Find where the given text appears and provide that cell's center as (X, Y) coordinate. 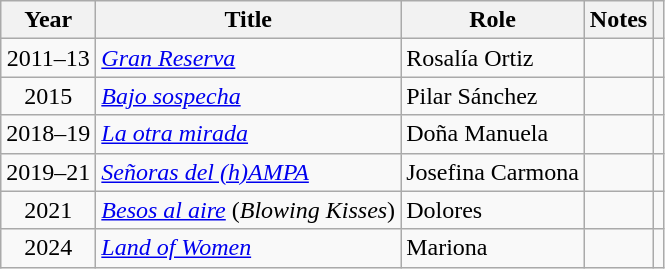
2019–21 (48, 172)
Notes (618, 20)
Land of Women (248, 248)
Bajo sospecha (248, 96)
Year (48, 20)
Señoras del (h)AMPA (248, 172)
Title (248, 20)
2024 (48, 248)
Besos al aire (Blowing Kisses) (248, 210)
2011–13 (48, 58)
Role (493, 20)
Josefina Carmona (493, 172)
Dolores (493, 210)
Mariona (493, 248)
Doña Manuela (493, 134)
Rosalía Ortiz (493, 58)
2015 (48, 96)
Gran Reserva (248, 58)
La otra mirada (248, 134)
2021 (48, 210)
Pilar Sánchez (493, 96)
2018–19 (48, 134)
